For the text-containing cell, return its midpoint in (x, y) coordinate format. 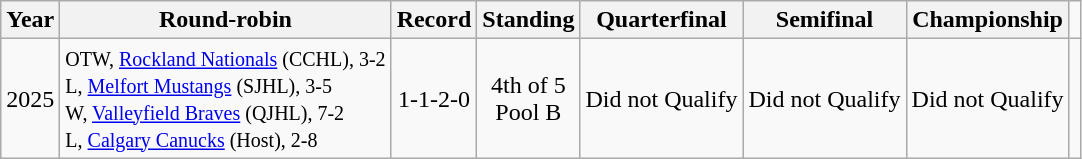
4th of 5 Pool B (528, 98)
Year (30, 20)
Round-robin (226, 20)
Record (434, 20)
Standing (528, 20)
1-1-2-0 (434, 98)
Semifinal (824, 20)
Championship (988, 20)
Quarterfinal (662, 20)
OTW, Rockland Nationals (CCHL), 3-2L, Melfort Mustangs (SJHL), 3-5W, Valleyfield Braves (QJHL), 7-2L, Calgary Canucks (Host), 2-8 (226, 98)
2025 (30, 98)
